Pinpoint the cell where the given text exists, returning its [x, y] midpoint coordinate. 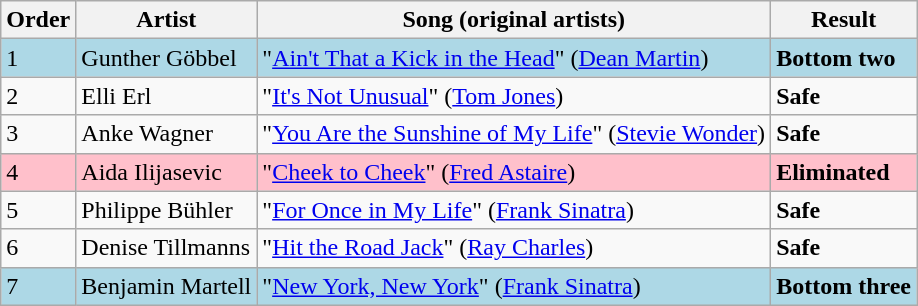
Anke Wagner [166, 134]
1 [38, 58]
Bottom two [844, 58]
5 [38, 210]
"It's Not Unusual" (Tom Jones) [514, 96]
"For Once in My Life" (Frank Sinatra) [514, 210]
Result [844, 20]
"Cheek to Cheek" (Fred Astaire) [514, 172]
Denise Tillmanns [166, 248]
Elli Erl [166, 96]
3 [38, 134]
Benjamin Martell [166, 286]
Order [38, 20]
"Ain't That a Kick in the Head" (Dean Martin) [514, 58]
Aida Ilijasevic [166, 172]
6 [38, 248]
7 [38, 286]
Gunther Göbbel [166, 58]
"Hit the Road Jack" (Ray Charles) [514, 248]
Philippe Bühler [166, 210]
Song (original artists) [514, 20]
Bottom three [844, 286]
4 [38, 172]
"You Are the Sunshine of My Life" (Stevie Wonder) [514, 134]
Artist [166, 20]
Eliminated [844, 172]
2 [38, 96]
"New York, New York" (Frank Sinatra) [514, 286]
